Extract the (x, y) coordinate from the center of the cell holding the provided text.  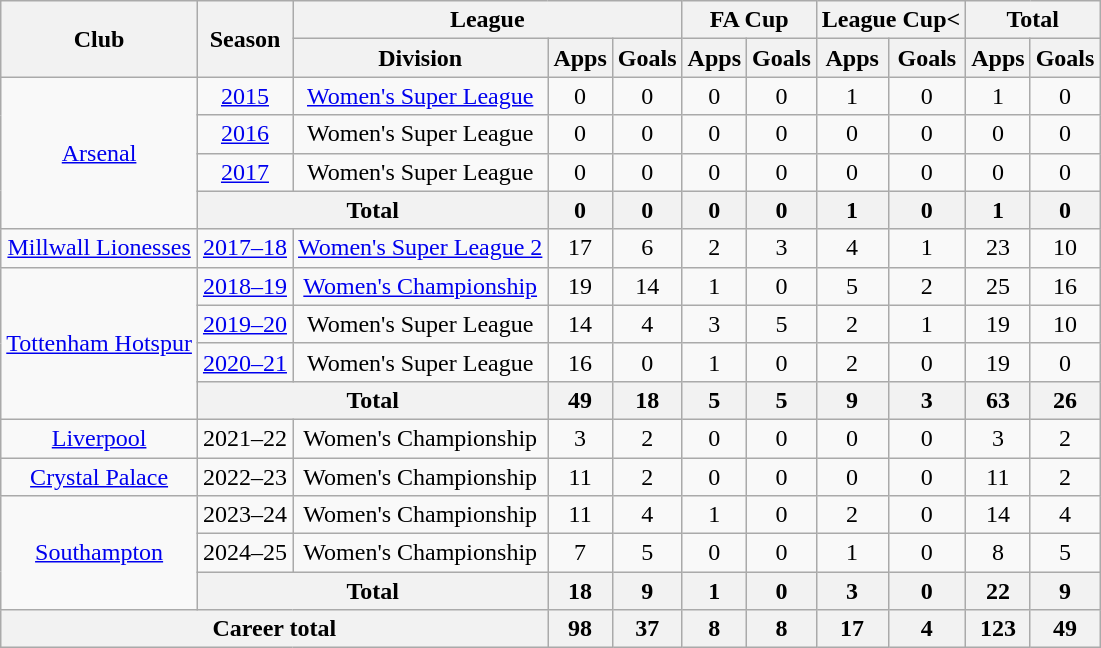
2018–19 (244, 286)
Division (420, 58)
6 (647, 248)
Liverpool (100, 438)
7 (580, 553)
Crystal Palace (100, 477)
123 (998, 629)
Southampton (100, 553)
2017–18 (244, 248)
63 (998, 400)
2019–20 (244, 324)
Arsenal (100, 153)
98 (580, 629)
Career total (274, 629)
2024–25 (244, 553)
2022–23 (244, 477)
22 (998, 591)
Millwall Lionesses (100, 248)
25 (998, 286)
2021–22 (244, 438)
2015 (244, 96)
37 (647, 629)
Women's Super League 2 (420, 248)
26 (1065, 400)
League Cup< (890, 20)
2020–21 (244, 362)
2017 (244, 172)
Club (100, 39)
Tottenham Hotspur (100, 343)
FA Cup (749, 20)
2016 (244, 134)
2023–24 (244, 515)
Season (244, 39)
23 (998, 248)
League (487, 20)
